Capture the cell that displays the provided text and extract its (X, Y) central coordinate. 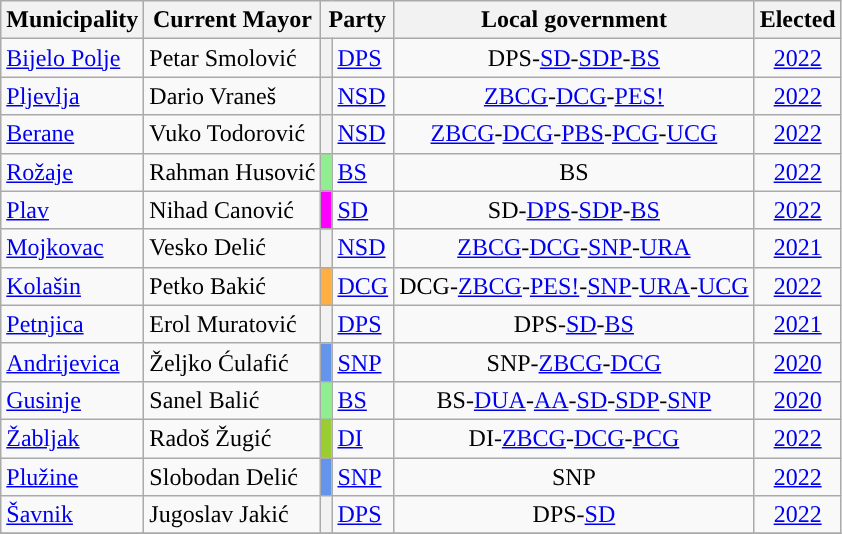
Erol Muratović (232, 324)
Željko Ćulafić (232, 362)
ZBCG-DCG-PES! (574, 96)
Kolašin (72, 286)
Gusinje (72, 400)
Slobodan Delić (232, 477)
Local government (574, 20)
SNP-ZBCG-DCG (574, 362)
Petar Smolović (232, 58)
Žabljak (72, 438)
Plav (72, 210)
Radoš Žugić (232, 438)
Dario Vraneš (232, 96)
Plužine (72, 477)
DPS-SD (574, 515)
DI-ZBCG-DCG-PCG (574, 438)
Pljevlja (72, 96)
ZBCG-DCG-SNP-URA (574, 248)
Vesko Delić (232, 248)
Rožaje (72, 172)
Andrijevica (72, 362)
DPS-SD-BS (574, 324)
DCG (363, 286)
ZBCG-DCG-PBS-PCG-UCG (574, 134)
DCG-ZBCG-PES!-SNP-URA-UCG (574, 286)
SD (363, 210)
SD-DPS-SDP-BS (574, 210)
Rahman Husović (232, 172)
DPS-SD-SDP-BS (574, 58)
Nihad Canović (232, 210)
Petnjica (72, 324)
Berane (72, 134)
Sanel Balić (232, 400)
Vuko Todorović (232, 134)
Current Mayor (232, 20)
Mojkovac (72, 248)
Bijelo Polje (72, 58)
Jugoslav Jakić (232, 515)
Elected (798, 20)
DI (363, 438)
Šavnik (72, 515)
Petko Bakić (232, 286)
BS-DUA-AA-SD-SDP-SNP (574, 400)
Municipality (72, 20)
Party (358, 20)
